Output the [X, Y] coordinate of the center of the cell containing the given text.  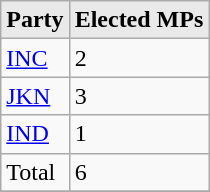
JKN [35, 96]
2 [139, 58]
Elected MPs [139, 20]
1 [139, 134]
Total [35, 172]
3 [139, 96]
Party [35, 20]
INC [35, 58]
6 [139, 172]
IND [35, 134]
